Return [X, Y] of the center of cell containing provided text 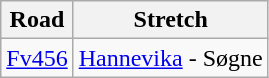
Hannevika - Søgne [170, 58]
Road [37, 20]
Stretch [170, 20]
Fv456 [37, 58]
